Return [x, y] of the center of cell containing provided text 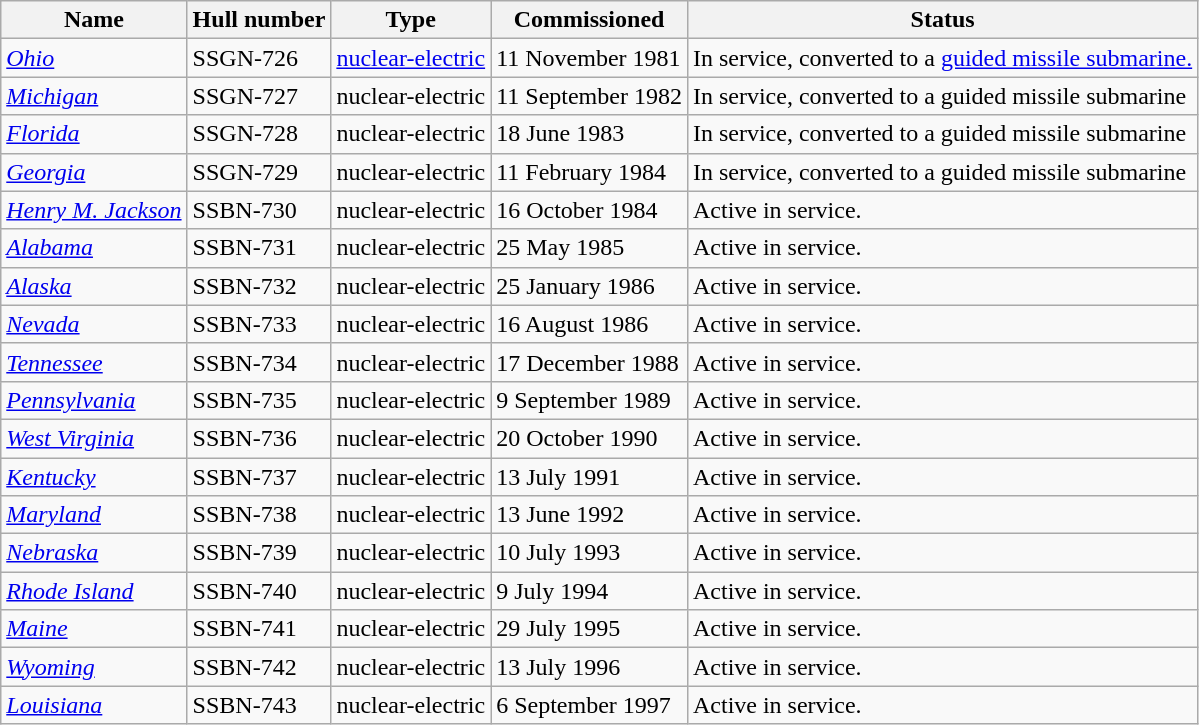
SSBN-733 [259, 324]
13 July 1991 [590, 477]
SSBN-738 [259, 515]
11 September 1982 [590, 96]
Kentucky [94, 477]
Type [411, 20]
SSBN-736 [259, 438]
SSBN-734 [259, 362]
Hull number [259, 20]
9 July 1994 [590, 591]
SSBN-735 [259, 400]
Michigan [94, 96]
9 September 1989 [590, 400]
13 June 1992 [590, 515]
Alaska [94, 286]
20 October 1990 [590, 438]
Nebraska [94, 553]
SSGN-728 [259, 134]
SSBN-740 [259, 591]
SSBN-739 [259, 553]
Maine [94, 629]
6 September 1997 [590, 705]
17 December 1988 [590, 362]
11 February 1984 [590, 172]
SSBN-737 [259, 477]
Ohio [94, 58]
11 November 1981 [590, 58]
Name [94, 20]
Henry M. Jackson [94, 210]
Florida [94, 134]
SSBN-742 [259, 667]
SSBN-743 [259, 705]
SSBN-732 [259, 286]
Maryland [94, 515]
Wyoming [94, 667]
16 October 1984 [590, 210]
Louisiana [94, 705]
29 July 1995 [590, 629]
Tennessee [94, 362]
SSBN-741 [259, 629]
16 August 1986 [590, 324]
SSBN-730 [259, 210]
West Virginia [94, 438]
SSBN-731 [259, 248]
SSGN-729 [259, 172]
Alabama [94, 248]
SSGN-726 [259, 58]
13 July 1996 [590, 667]
SSGN-727 [259, 96]
10 July 1993 [590, 553]
Status [942, 20]
Georgia [94, 172]
25 January 1986 [590, 286]
Nevada [94, 324]
Rhode Island [94, 591]
25 May 1985 [590, 248]
Pennsylvania [94, 400]
In service, converted to a guided missile submarine. [942, 58]
18 June 1983 [590, 134]
Commissioned [590, 20]
